Capture the cell that displays the provided text and extract its [x, y] central coordinate. 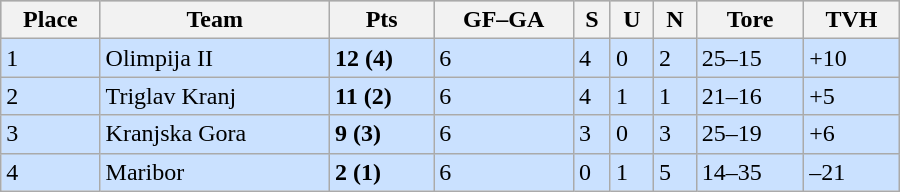
Team [214, 20]
9 (3) [381, 134]
5 [674, 172]
Pts [381, 20]
25–15 [750, 58]
Triglav Kranj [214, 96]
Olimpija II [214, 58]
21–16 [750, 96]
Tore [750, 20]
11 (2) [381, 96]
25–19 [750, 134]
+10 [852, 58]
Maribor [214, 172]
Kranjska Gora [214, 134]
GF–GA [504, 20]
2 (1) [381, 172]
N [674, 20]
–21 [852, 172]
12 (4) [381, 58]
14–35 [750, 172]
+6 [852, 134]
TVH [852, 20]
U [632, 20]
Place [50, 20]
S [592, 20]
+5 [852, 96]
